From the cell containing the given text, extract its center point as [x, y] coordinate. 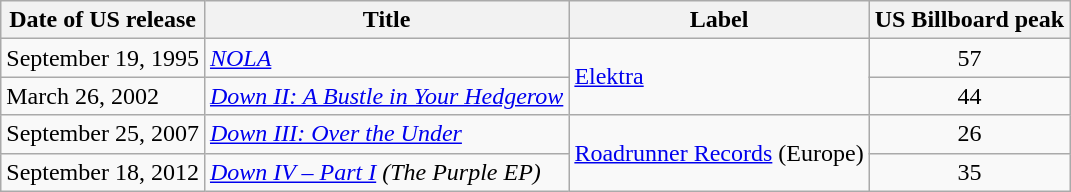
Elektra [719, 77]
Title [386, 20]
US Billboard peak [969, 20]
35 [969, 172]
September 18, 2012 [103, 172]
Down IV – Part I (The Purple EP) [386, 172]
Down III: Over the Under [386, 134]
Down II: A Bustle in Your Hedgerow [386, 96]
NOLA [386, 58]
26 [969, 134]
September 19, 1995 [103, 58]
Date of US release [103, 20]
September 25, 2007 [103, 134]
March 26, 2002 [103, 96]
Label [719, 20]
44 [969, 96]
57 [969, 58]
Roadrunner Records (Europe) [719, 153]
